Identify which cell holds the provided text, then report its (x, y) central coordinate. 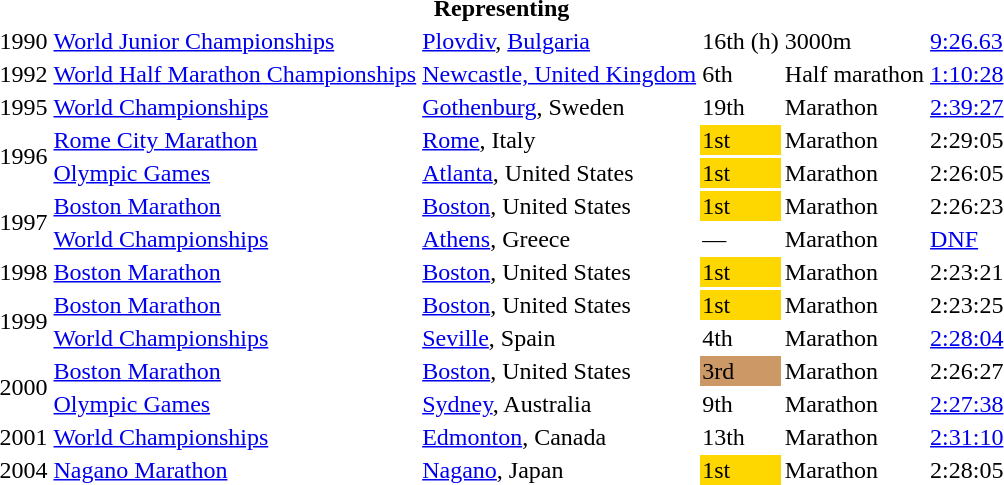
Rome, Italy (560, 140)
Gothenburg, Sweden (560, 107)
— (741, 239)
World Junior Championships (235, 41)
Nagano, Japan (560, 470)
Sydney, Australia (560, 404)
19th (741, 107)
4th (741, 338)
World Half Marathon Championships (235, 74)
Plovdiv, Bulgaria (560, 41)
16th (h) (741, 41)
Nagano Marathon (235, 470)
3000m (854, 41)
Seville, Spain (560, 338)
13th (741, 437)
Atlanta, United States (560, 173)
Half marathon (854, 74)
6th (741, 74)
Newcastle, United Kingdom (560, 74)
3rd (741, 371)
9th (741, 404)
Edmonton, Canada (560, 437)
Athens, Greece (560, 239)
Rome City Marathon (235, 140)
